Extract the [x, y] coordinate from the center of the cell holding the provided text.  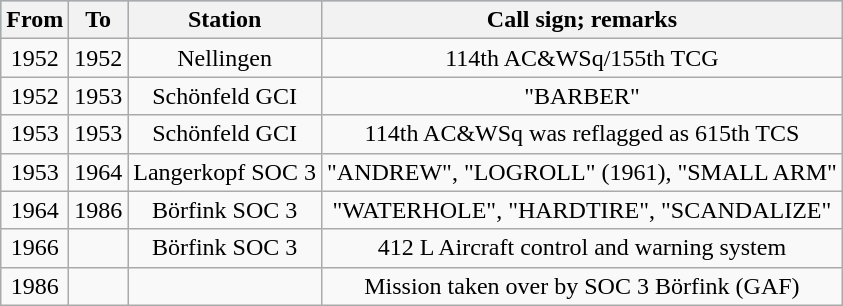
Station [225, 20]
114th AC&WSq was reflagged as 615th TCS [582, 134]
Mission taken over by SOC 3 Börfink (GAF) [582, 286]
"WATERHOLE", "HARDTIRE", "SCANDALIZE" [582, 210]
412 L Aircraft control and warning system [582, 248]
Langerkopf SOC 3 [225, 172]
114th AC&WSq/155th TCG [582, 58]
Nellingen [225, 58]
From [35, 20]
"ANDREW", "LOGROLL" (1961), "SMALL ARM" [582, 172]
Call sign; remarks [582, 20]
To [98, 20]
"BARBER" [582, 96]
1966 [35, 248]
